For the text-containing cell, return its midpoint in [X, Y] coordinate format. 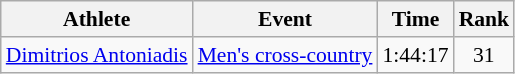
Athlete [97, 19]
Time [415, 19]
Rank [484, 19]
1:44:17 [415, 55]
Dimitrios Antoniadis [97, 55]
Men's cross-country [286, 55]
Event [286, 19]
31 [484, 55]
